Scan for the cell matching the given text and deliver its (x, y) coordinate at center. 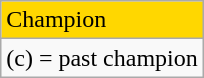
Champion (102, 20)
(c) = past champion (102, 58)
